Return (X, Y) of the center of cell containing provided text 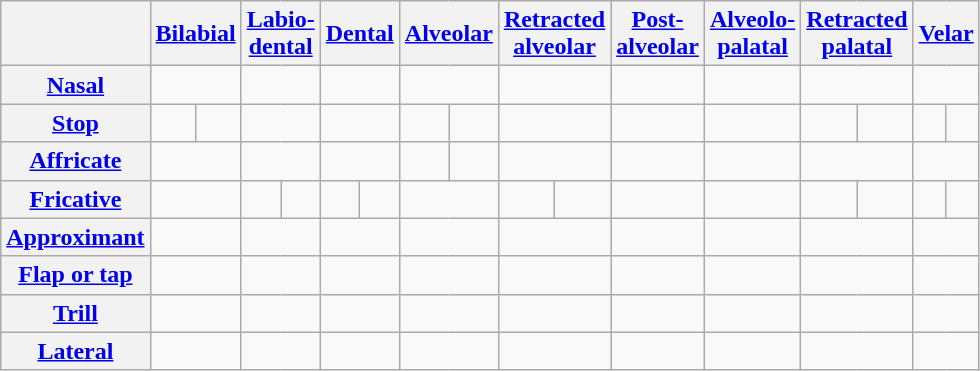
Alveolar (448, 34)
Flap or tap (76, 275)
Post-alveolar (658, 34)
Lateral (76, 351)
Labio-dental (280, 34)
Retractedpalatal (857, 34)
Trill (76, 313)
Nasal (76, 85)
Velar (946, 34)
Stop (76, 123)
Approximant (76, 237)
Dental (360, 34)
Bilabial (196, 34)
Affricate (76, 161)
Fricative (76, 199)
Alveolo-palatal (752, 34)
Retractedalveolar (554, 34)
